Extract the [X, Y] coordinate from the center of the cell holding the provided text.  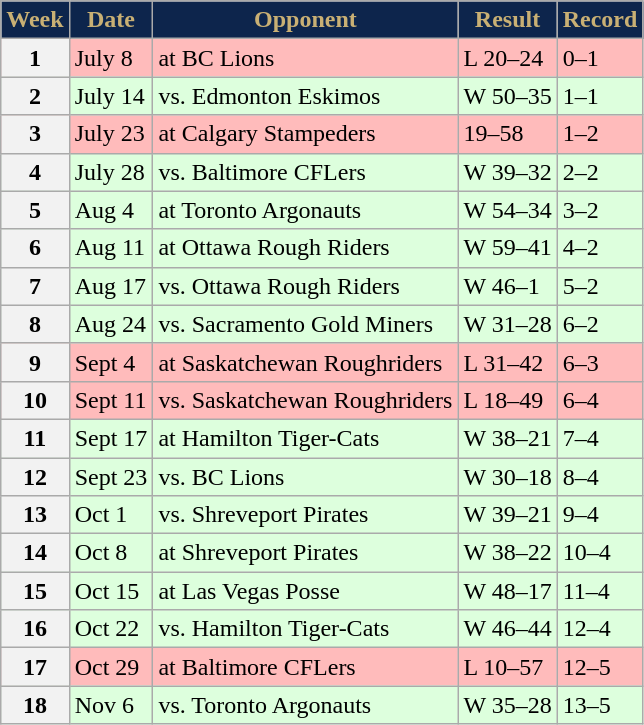
vs. Hamilton Tiger-Cats [306, 629]
at Saskatchewan Roughriders [306, 362]
Oct 22 [111, 629]
Oct 29 [111, 667]
Aug 17 [111, 286]
W 50–35 [508, 96]
at Calgary Stampeders [306, 134]
6–4 [600, 400]
9–4 [600, 515]
18 [35, 705]
Aug 11 [111, 248]
Aug 4 [111, 210]
Sept 17 [111, 438]
vs. Baltimore CFLers [306, 172]
Aug 24 [111, 324]
Date [111, 20]
6–2 [600, 324]
July 23 [111, 134]
6 [35, 248]
W 38–21 [508, 438]
2–2 [600, 172]
July 14 [111, 96]
14 [35, 553]
Record [600, 20]
5–2 [600, 286]
July 8 [111, 58]
Oct 1 [111, 515]
W 59–41 [508, 248]
17 [35, 667]
Opponent [306, 20]
12 [35, 477]
W 31–28 [508, 324]
Nov 6 [111, 705]
11–4 [600, 591]
7 [35, 286]
16 [35, 629]
Oct 15 [111, 591]
at Hamilton Tiger-Cats [306, 438]
7–4 [600, 438]
W 39–21 [508, 515]
19–58 [508, 134]
at Baltimore CFLers [306, 667]
6–3 [600, 362]
W 54–34 [508, 210]
L 18–49 [508, 400]
Result [508, 20]
4 [35, 172]
L 20–24 [508, 58]
at BC Lions [306, 58]
13–5 [600, 705]
vs. BC Lions [306, 477]
10–4 [600, 553]
L 31–42 [508, 362]
vs. Saskatchewan Roughriders [306, 400]
3–2 [600, 210]
1–2 [600, 134]
5 [35, 210]
12–4 [600, 629]
12–5 [600, 667]
Week [35, 20]
W 39–32 [508, 172]
9 [35, 362]
8–4 [600, 477]
Oct 8 [111, 553]
1 [35, 58]
W 38–22 [508, 553]
W 35–28 [508, 705]
L 10–57 [508, 667]
July 28 [111, 172]
8 [35, 324]
3 [35, 134]
15 [35, 591]
at Las Vegas Posse [306, 591]
13 [35, 515]
vs. Ottawa Rough Riders [306, 286]
Sept 23 [111, 477]
Sept 11 [111, 400]
W 46–1 [508, 286]
at Shreveport Pirates [306, 553]
vs. Sacramento Gold Miners [306, 324]
W 30–18 [508, 477]
1–1 [600, 96]
W 46–44 [508, 629]
W 48–17 [508, 591]
2 [35, 96]
4–2 [600, 248]
at Ottawa Rough Riders [306, 248]
0–1 [600, 58]
vs. Edmonton Eskimos [306, 96]
vs. Toronto Argonauts [306, 705]
Sept 4 [111, 362]
at Toronto Argonauts [306, 210]
11 [35, 438]
10 [35, 400]
vs. Shreveport Pirates [306, 515]
